Locate the cell with the specified text and output its (X, Y) center coordinate. 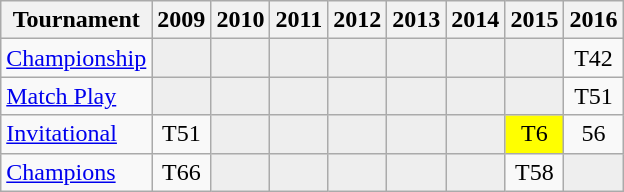
2015 (534, 20)
Tournament (76, 20)
T6 (534, 134)
2010 (240, 20)
Champions (76, 172)
2012 (358, 20)
Invitational (76, 134)
2016 (594, 20)
2014 (476, 20)
T66 (182, 172)
T42 (594, 58)
T58 (534, 172)
Championship (76, 58)
56 (594, 134)
2013 (416, 20)
2011 (299, 20)
Match Play (76, 96)
2009 (182, 20)
